Detect which cell encompasses the target text, then output its (x, y) center coordinate. 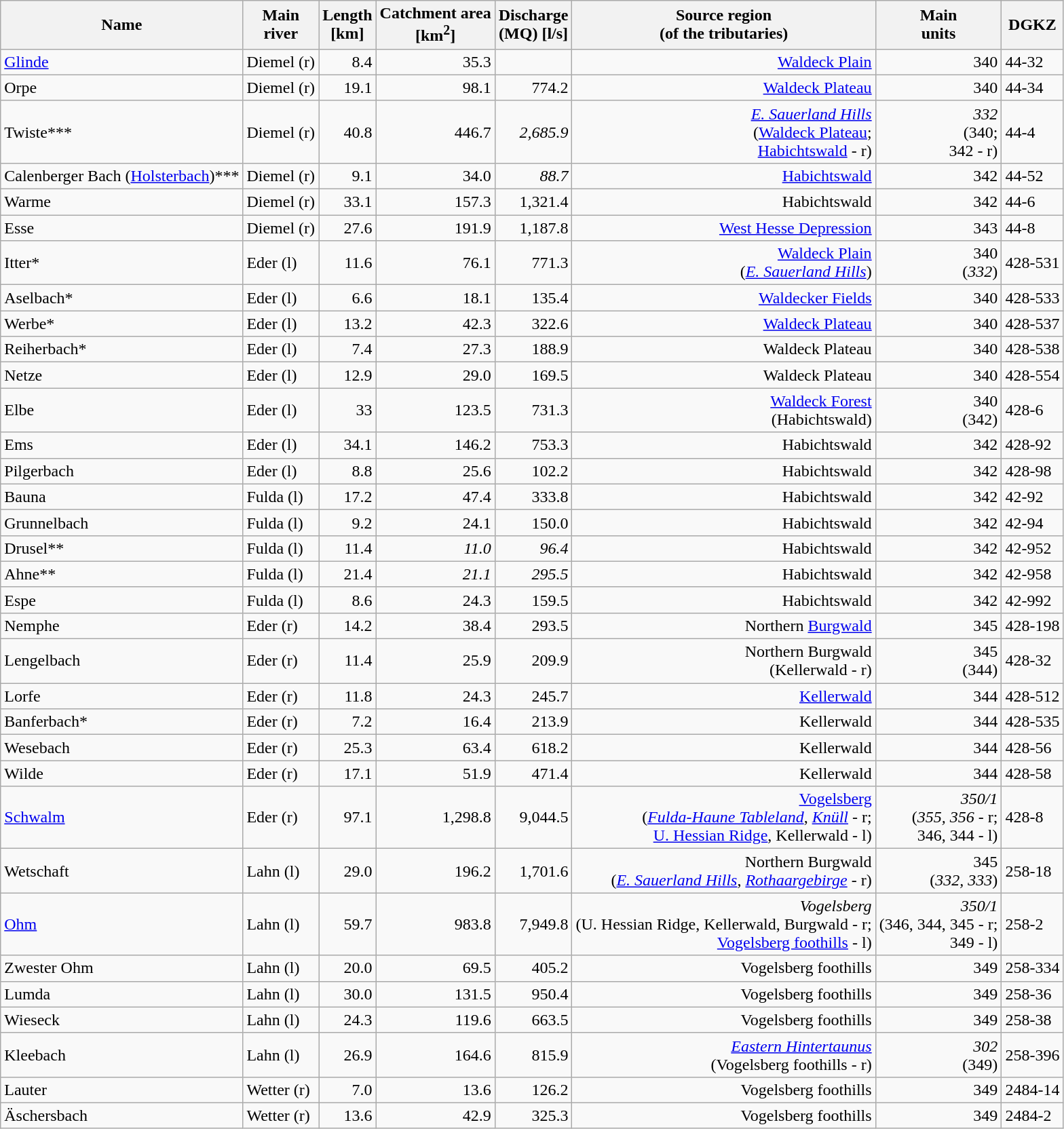
26.9 (347, 1054)
Wilde (122, 773)
343 (938, 228)
West Hesse Depression (723, 228)
169.5 (533, 375)
40.8 (347, 132)
618.2 (533, 748)
Elbe (122, 410)
7,949.8 (533, 924)
345 (938, 626)
Main river (281, 25)
Werbe* (122, 324)
Warme (122, 202)
6.6 (347, 298)
44-6 (1033, 202)
428-512 (1033, 696)
428-56 (1033, 748)
983.8 (436, 924)
131.5 (436, 994)
25.3 (347, 748)
9.1 (347, 176)
663.5 (533, 1020)
Drusel** (122, 548)
7.0 (347, 1090)
33.1 (347, 202)
340(332) (938, 263)
Eastern Hintertaunus(Vogelsberg foothills - r) (723, 1054)
11.6 (347, 263)
44-32 (1033, 62)
Espe (122, 600)
63.4 (436, 748)
Calenberger Bach (Holsterbach)*** (122, 176)
96.4 (533, 548)
Kleebach (122, 1054)
59.7 (347, 924)
753.3 (533, 445)
322.6 (533, 324)
Length[km] (347, 25)
196.2 (436, 871)
38.4 (436, 626)
102.2 (533, 471)
Waldecker Fields (723, 298)
2484-14 (1033, 1090)
471.4 (533, 773)
8.4 (347, 62)
258-18 (1033, 871)
25.9 (436, 661)
Lumda (122, 994)
8.6 (347, 600)
34.1 (347, 445)
35.3 (436, 62)
950.4 (533, 994)
7.4 (347, 349)
47.4 (436, 497)
428-8 (1033, 818)
Wieseck (122, 1020)
18.1 (436, 298)
34.0 (436, 176)
Northern Burgwald (723, 626)
44-4 (1033, 132)
191.9 (436, 228)
11.8 (347, 696)
428-535 (1033, 722)
9.2 (347, 522)
13.2 (347, 324)
731.3 (533, 410)
Wetschaft (122, 871)
76.1 (436, 263)
1,321.4 (533, 202)
Ems (122, 445)
42-92 (1033, 497)
42-958 (1033, 574)
428-98 (1033, 471)
17.1 (347, 773)
245.7 (533, 696)
Ohm (122, 924)
Nemphe (122, 626)
2484-2 (1033, 1115)
Schwalm (122, 818)
Discharge(MQ) [l/s] (533, 25)
19.1 (347, 88)
258-334 (1033, 968)
Aselbach* (122, 298)
Pilgerbach (122, 471)
16.4 (436, 722)
Catchment area[km2] (436, 25)
Ahne** (122, 574)
Glinde (122, 62)
Waldeck Forest(Habichtswald) (723, 410)
8.8 (347, 471)
428-531 (1033, 263)
11.0 (436, 548)
428-58 (1033, 773)
Lengelbach (122, 661)
42.3 (436, 324)
Northern Burgwald(Kellerwald - r) (723, 661)
E. Sauerland Hills(Waldeck Plateau; Habichtswald - r) (723, 132)
428-198 (1033, 626)
428-554 (1033, 375)
126.2 (533, 1090)
17.2 (347, 497)
428-537 (1033, 324)
157.3 (436, 202)
24.1 (436, 522)
428-533 (1033, 298)
44-52 (1033, 176)
44-34 (1033, 88)
Waldeck Plain(E. Sauerland Hills) (723, 263)
771.3 (533, 263)
2,685.9 (533, 132)
428-6 (1033, 410)
332(340;342 - r) (938, 132)
Vogelsberg(Fulda-Haune Tableland, Knüll - r; U. Hessian Ridge, Kellerwald - l) (723, 818)
164.6 (436, 1054)
774.2 (533, 88)
Waldeck Plain (723, 62)
295.5 (533, 574)
69.5 (436, 968)
258-396 (1033, 1054)
123.5 (436, 410)
Esse (122, 228)
27.3 (436, 349)
119.6 (436, 1020)
21.4 (347, 574)
1,701.6 (533, 871)
258-38 (1033, 1020)
159.5 (533, 600)
14.2 (347, 626)
51.9 (436, 773)
135.4 (533, 298)
209.9 (533, 661)
405.2 (533, 968)
Source region(of the tributaries) (723, 25)
1,298.8 (436, 818)
302(349) (938, 1054)
12.9 (347, 375)
815.9 (533, 1054)
42-952 (1033, 548)
428-32 (1033, 661)
20.0 (347, 968)
42-94 (1033, 522)
428-92 (1033, 445)
42-992 (1033, 600)
146.2 (436, 445)
27.6 (347, 228)
Netze (122, 375)
Name (122, 25)
428-538 (1033, 349)
Reiherbach* (122, 349)
350/1(355, 356 - r;346, 344 - l) (938, 818)
213.9 (533, 722)
Mainunits (938, 25)
42.9 (436, 1115)
Orpe (122, 88)
340(342) (938, 410)
350/1 (346, 344, 345 - r;349 - l) (938, 924)
188.9 (533, 349)
345 (332, 333) (938, 871)
Lorfe (122, 696)
33 (347, 410)
258-2 (1033, 924)
345(344) (938, 661)
DGKZ (1033, 25)
293.5 (533, 626)
Northern Burgwald(E. Sauerland Hills, Rothaargebirge - r) (723, 871)
44-8 (1033, 228)
88.7 (533, 176)
Vogelsberg (U. Hessian Ridge, Kellerwald, Burgwald - r;Vogelsberg foothills - l) (723, 924)
Lauter (122, 1090)
Itter* (122, 263)
Zwester Ohm (122, 968)
333.8 (533, 497)
Twiste*** (122, 132)
98.1 (436, 88)
1,187.8 (533, 228)
446.7 (436, 132)
25.6 (436, 471)
97.1 (347, 818)
9,044.5 (533, 818)
Wesebach (122, 748)
Banferbach* (122, 722)
325.3 (533, 1115)
Bauna (122, 497)
21.1 (436, 574)
7.2 (347, 722)
150.0 (533, 522)
30.0 (347, 994)
258-36 (1033, 994)
Grunnelbach (122, 522)
Äschersbach (122, 1115)
